Return [X, Y] of the center of cell containing provided text 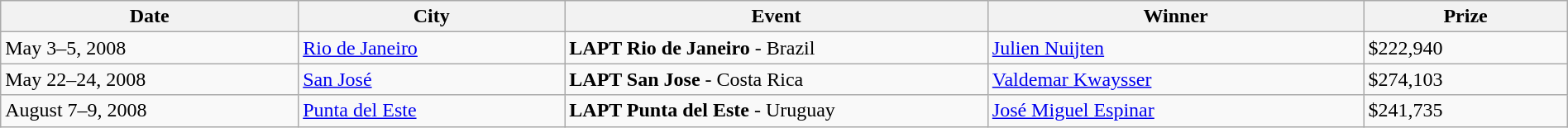
Julien Nuijten [1176, 48]
$222,940 [1465, 48]
May 22–24, 2008 [150, 79]
City [432, 17]
$241,735 [1465, 111]
LAPT Rio de Janeiro - Brazil [777, 48]
José Miguel Espinar [1176, 111]
Valdemar Kwaysser [1176, 79]
$274,103 [1465, 79]
Winner [1176, 17]
LAPT San Jose - Costa Rica [777, 79]
Punta del Este [432, 111]
May 3–5, 2008 [150, 48]
Prize [1465, 17]
Date [150, 17]
August 7–9, 2008 [150, 111]
Event [777, 17]
LAPT Punta del Este - Uruguay [777, 111]
Rio de Janeiro [432, 48]
San José [432, 79]
